Pinpoint the cell where the given text exists, returning its [X, Y] midpoint coordinate. 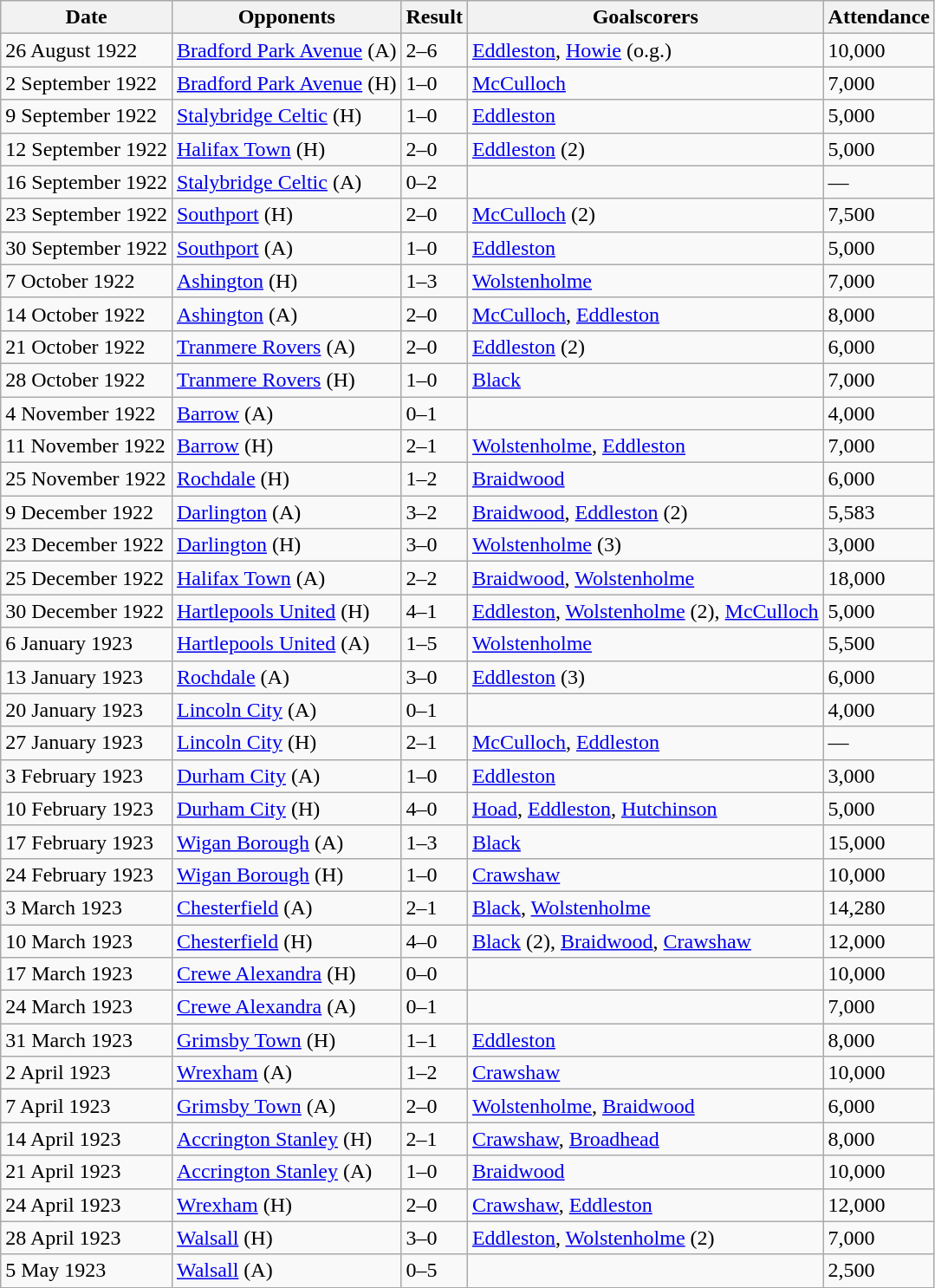
3–2 [434, 512]
5,583 [879, 512]
23 September 1922 [87, 215]
Eddleston (3) [645, 677]
10 February 1923 [87, 809]
24 February 1923 [87, 875]
21 October 1922 [87, 347]
12 September 1922 [87, 149]
Date [87, 17]
Black, Wolstenholme [645, 907]
24 March 1923 [87, 1007]
7,500 [879, 215]
Accrington Stanley (H) [286, 1139]
1–1 [434, 1040]
2,500 [879, 1271]
2 April 1923 [87, 1073]
Darlington (A) [286, 512]
9 September 1922 [87, 116]
2–2 [434, 578]
Crewe Alexandra (H) [286, 974]
30 December 1922 [87, 611]
Wolstenholme (3) [645, 545]
Crewe Alexandra (A) [286, 1007]
Tranmere Rovers (A) [286, 347]
Black (2), Braidwood, Crawshaw [645, 940]
Hartlepools United (H) [286, 611]
17 February 1923 [87, 842]
Crawshaw, Eddleston [645, 1205]
Wolstenholme, Eddleston [645, 446]
21 April 1923 [87, 1172]
5,500 [879, 644]
Bradford Park Avenue (H) [286, 83]
24 April 1923 [87, 1205]
Ashington (A) [286, 314]
25 November 1922 [87, 479]
23 December 1922 [87, 545]
5 May 1923 [87, 1271]
Result [434, 17]
15,000 [879, 842]
Hartlepools United (A) [286, 644]
Southport (H) [286, 215]
Rochdale (H) [286, 479]
Lincoln City (A) [286, 710]
16 September 1922 [87, 182]
Crawshaw, Broadhead [645, 1139]
Barrow (H) [286, 446]
Stalybridge Celtic (H) [286, 116]
3 February 1923 [87, 776]
31 March 1923 [87, 1040]
Walsall (A) [286, 1271]
28 April 1923 [87, 1238]
Eddleston, Wolstenholme (2) [645, 1238]
6 January 1923 [87, 644]
10 March 1923 [87, 940]
McCulloch [645, 83]
Stalybridge Celtic (A) [286, 182]
Grimsby Town (H) [286, 1040]
2 September 1922 [87, 83]
7 October 1922 [87, 281]
Accrington Stanley (A) [286, 1172]
Braidwood, Wolstenholme [645, 578]
11 November 1922 [87, 446]
9 December 1922 [87, 512]
Eddleston, Wolstenholme (2), McCulloch [645, 611]
13 January 1923 [87, 677]
Bradford Park Avenue (A) [286, 50]
Attendance [879, 17]
Lincoln City (H) [286, 743]
Goalscorers [645, 17]
Wrexham (A) [286, 1073]
14 April 1923 [87, 1139]
26 August 1922 [87, 50]
Rochdale (A) [286, 677]
30 September 1922 [87, 248]
14,280 [879, 907]
Durham City (A) [286, 776]
Chesterfield (H) [286, 940]
27 January 1923 [87, 743]
Chesterfield (A) [286, 907]
20 January 1923 [87, 710]
18,000 [879, 578]
Wigan Borough (H) [286, 875]
Halifax Town (A) [286, 578]
Darlington (H) [286, 545]
25 December 1922 [87, 578]
3 March 1923 [87, 907]
McCulloch (2) [645, 215]
Halifax Town (H) [286, 149]
7 April 1923 [87, 1106]
1–5 [434, 644]
Hoad, Eddleston, Hutchinson [645, 809]
28 October 1922 [87, 380]
Eddleston, Howie (o.g.) [645, 50]
Wigan Borough (A) [286, 842]
0–0 [434, 974]
Grimsby Town (A) [286, 1106]
4–1 [434, 611]
Braidwood, Eddleston (2) [645, 512]
Opponents [286, 17]
Durham City (H) [286, 809]
2–6 [434, 50]
17 March 1923 [87, 974]
0–5 [434, 1271]
Ashington (H) [286, 281]
Tranmere Rovers (H) [286, 380]
Barrow (A) [286, 413]
Walsall (H) [286, 1238]
Southport (A) [286, 248]
14 October 1922 [87, 314]
Wrexham (H) [286, 1205]
Wolstenholme, Braidwood [645, 1106]
0–2 [434, 182]
4 November 1922 [87, 413]
